Pinpoint the cell where the given text exists, returning its (X, Y) midpoint coordinate. 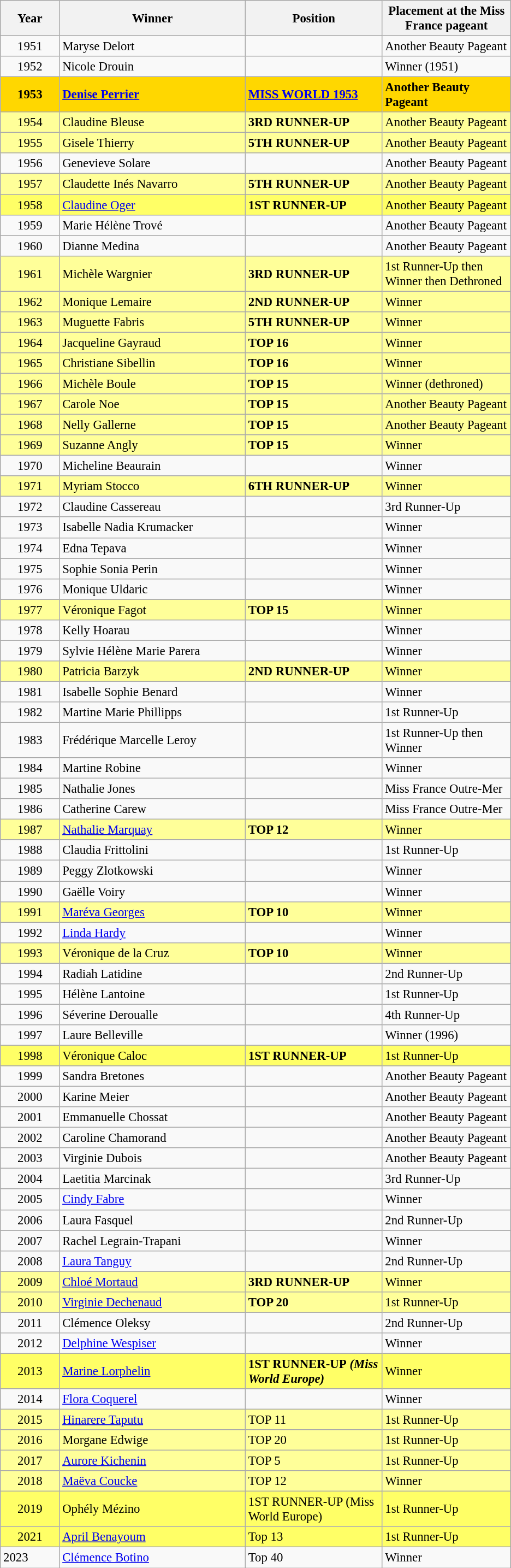
Winner (dethroned) (447, 384)
Rachel Legrain-Trapani (153, 1241)
1999 (30, 1076)
Carole Noe (153, 404)
Nelly Gallerne (153, 425)
1952 (30, 67)
1992 (30, 933)
Virginie Dechenaud (153, 1302)
Year (30, 19)
1967 (30, 404)
1955 (30, 143)
1976 (30, 589)
1991 (30, 912)
Clémence Botino (153, 1558)
Marine Lorphelin (153, 1371)
1959 (30, 225)
Séverine Deroualle (153, 1015)
Michèle Wargnier (153, 273)
Maëva Coucke (153, 1481)
Gisele Thierry (153, 143)
1980 (30, 671)
Micheline Beaurain (153, 466)
Monique Uldaric (153, 589)
Patricia Barzyk (153, 671)
1960 (30, 246)
Hinarere Taputu (153, 1420)
2003 (30, 1158)
Martine Robine (153, 768)
Cindy Fabre (153, 1200)
Caroline Chamorand (153, 1138)
1st Runner-Up then Winner (447, 741)
Aurore Kichenin (153, 1461)
Delphine Wespiser (153, 1343)
Michèle Boule (153, 384)
1993 (30, 953)
Virginie Dubois (153, 1158)
2013 (30, 1371)
1978 (30, 630)
Genevieve Solare (153, 163)
Placement at the Miss France pageant (447, 19)
Véronique de la Cruz (153, 953)
Véronique Fagot (153, 610)
1995 (30, 994)
Claudine Bleuse (153, 122)
Maréva Georges (153, 912)
1975 (30, 569)
1956 (30, 163)
Marie Hélène Trové (153, 225)
1957 (30, 184)
Nathalie Marquay (153, 830)
Claudine Cassereau (153, 507)
Radiah Latidine (153, 974)
Maryse Delort (153, 46)
Karine Meier (153, 1097)
Sandra Bretones (153, 1076)
2006 (30, 1220)
1977 (30, 610)
1970 (30, 466)
1994 (30, 974)
2010 (30, 1302)
2012 (30, 1343)
Suzanne Angly (153, 445)
Gaëlle Voiry (153, 892)
Christiane Sibellin (153, 363)
2005 (30, 1200)
1971 (30, 486)
Winner (1996) (447, 1035)
2014 (30, 1399)
1968 (30, 425)
Peggy Zlotkowski (153, 871)
2004 (30, 1179)
1972 (30, 507)
1962 (30, 302)
2015 (30, 1420)
Winner (1951) (447, 67)
1990 (30, 892)
Clémence Oleksy (153, 1323)
Hélène Lantoine (153, 994)
2011 (30, 1323)
1st Runner-Up then Winner then Dethroned (447, 273)
1983 (30, 741)
Frédérique Marcelle Leroy (153, 741)
2007 (30, 1241)
TOP 5 (313, 1461)
Myriam Stocco (153, 486)
6TH RUNNER-UP (313, 486)
1981 (30, 692)
1998 (30, 1056)
Position (313, 19)
Emmanuelle Chossat (153, 1117)
1984 (30, 768)
4th Runner-Up (447, 1015)
Monique Lemaire (153, 302)
Isabelle Nadia Krumacker (153, 528)
1989 (30, 871)
2001 (30, 1117)
1963 (30, 322)
MISS WORLD 1953 (313, 95)
2021 (30, 1537)
Laura Tanguy (153, 1261)
Sophie Sonia Perin (153, 569)
2017 (30, 1461)
Chloé Mortaud (153, 1282)
1987 (30, 830)
Ophély Mézino (153, 1509)
Sylvie Hélène Marie Parera (153, 651)
Laure Belleville (153, 1035)
1969 (30, 445)
Denise Perrier (153, 95)
Claudette Inés Navarro (153, 184)
2009 (30, 1282)
1986 (30, 809)
Isabelle Sophie Benard (153, 692)
1965 (30, 363)
1974 (30, 548)
Kelly Hoarau (153, 630)
1958 (30, 205)
1973 (30, 528)
1997 (30, 1035)
Catherine Carew (153, 809)
Martine Marie Phillipps (153, 712)
Morgane Edwige (153, 1440)
1964 (30, 343)
Edna Tepava (153, 548)
2019 (30, 1509)
Véronique Caloc (153, 1056)
2023 (30, 1558)
2018 (30, 1481)
Claudia Frittolini (153, 851)
Linda Hardy (153, 933)
2002 (30, 1138)
1961 (30, 273)
Nicole Drouin (153, 67)
1966 (30, 384)
Claudine Oger (153, 205)
1985 (30, 789)
Laetitia Marcinak (153, 1179)
TOP 11 (313, 1420)
1951 (30, 46)
Laura Fasquel (153, 1220)
1996 (30, 1015)
April Benayoum (153, 1537)
Flora Coquerel (153, 1399)
1982 (30, 712)
Dianne Medina (153, 246)
Muguette Fabris (153, 322)
Top 13 (313, 1537)
2016 (30, 1440)
2008 (30, 1261)
2000 (30, 1097)
1954 (30, 122)
Nathalie Jones (153, 789)
1979 (30, 651)
Jacqueline Gayraud (153, 343)
1988 (30, 851)
1953 (30, 95)
Top 40 (313, 1558)
